Output the (X, Y) coordinate of the center of the cell containing the given text.  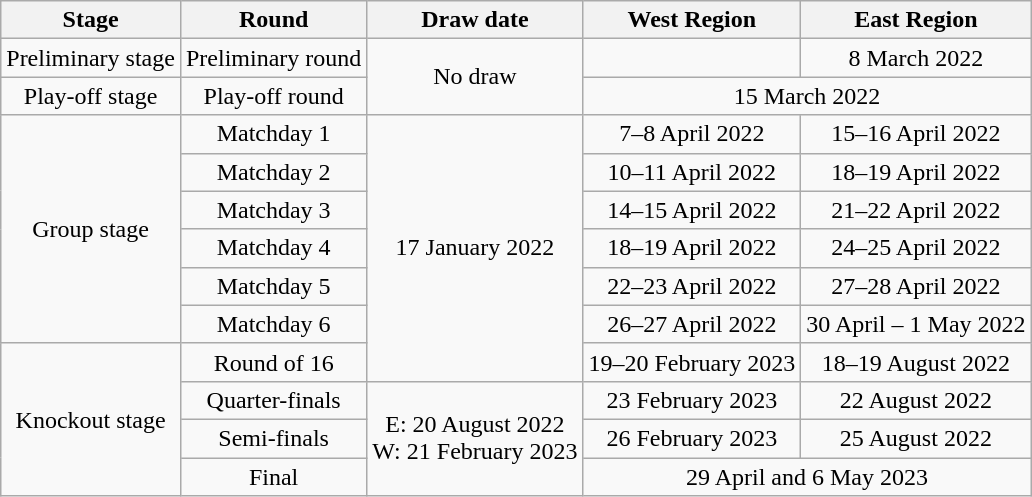
Quarter-finals (273, 400)
7–8 April 2022 (692, 134)
Matchday 5 (273, 286)
14–15 April 2022 (692, 210)
Semi-finals (273, 438)
Matchday 1 (273, 134)
Stage (91, 20)
19–20 February 2023 (692, 362)
26–27 April 2022 (692, 324)
22–23 April 2022 (692, 286)
Preliminary round (273, 58)
24–25 April 2022 (916, 248)
Group stage (91, 229)
E: 20 August 2022 W: 21 February 2023 (475, 438)
10–11 April 2022 (692, 172)
15–16 April 2022 (916, 134)
Round (273, 20)
Matchday 2 (273, 172)
26 February 2023 (692, 438)
21–22 April 2022 (916, 210)
30 April – 1 May 2022 (916, 324)
15 March 2022 (807, 96)
Play-off stage (91, 96)
8 March 2022 (916, 58)
West Region (692, 20)
Knockout stage (91, 419)
29 April and 6 May 2023 (807, 477)
Draw date (475, 20)
Final (273, 477)
Matchday 6 (273, 324)
23 February 2023 (692, 400)
27–28 April 2022 (916, 286)
Matchday 4 (273, 248)
25 August 2022 (916, 438)
Preliminary stage (91, 58)
22 August 2022 (916, 400)
18–19 August 2022 (916, 362)
Matchday 3 (273, 210)
Play-off round (273, 96)
East Region (916, 20)
Round of 16 (273, 362)
17 January 2022 (475, 248)
No draw (475, 77)
